Provide the [X, Y] coordinate of the cell's center where the given text is located.  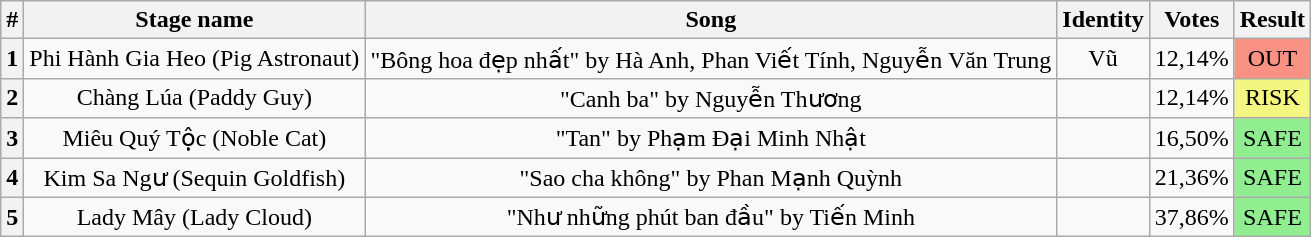
3 [12, 138]
16,50% [1192, 138]
RISK [1272, 98]
Identity [1103, 20]
Result [1272, 20]
Votes [1192, 20]
2 [12, 98]
Phi Hành Gia Heo (Pig Astronaut) [194, 59]
Lady Mây (Lady Cloud) [194, 217]
"Canh ba" by Nguyễn Thương [711, 98]
"Bông hoa đẹp nhất" by Hà Anh, Phan Viết Tính, Nguyễn Văn Trung [711, 59]
# [12, 20]
Kim Sa Ngư (Sequin Goldfish) [194, 178]
37,86% [1192, 217]
Miêu Quý Tộc (Noble Cat) [194, 138]
"Như những phút ban đầu" by Tiến Minh [711, 217]
"Sao cha không" by Phan Mạnh Quỳnh [711, 178]
"Tan" by Phạm Đại Minh Nhật [711, 138]
1 [12, 59]
21,36% [1192, 178]
OUT [1272, 59]
Vũ [1103, 59]
Chàng Lúa (Paddy Guy) [194, 98]
4 [12, 178]
Song [711, 20]
5 [12, 217]
Stage name [194, 20]
